Output the (X, Y) coordinate of the center of the cell containing the given text.  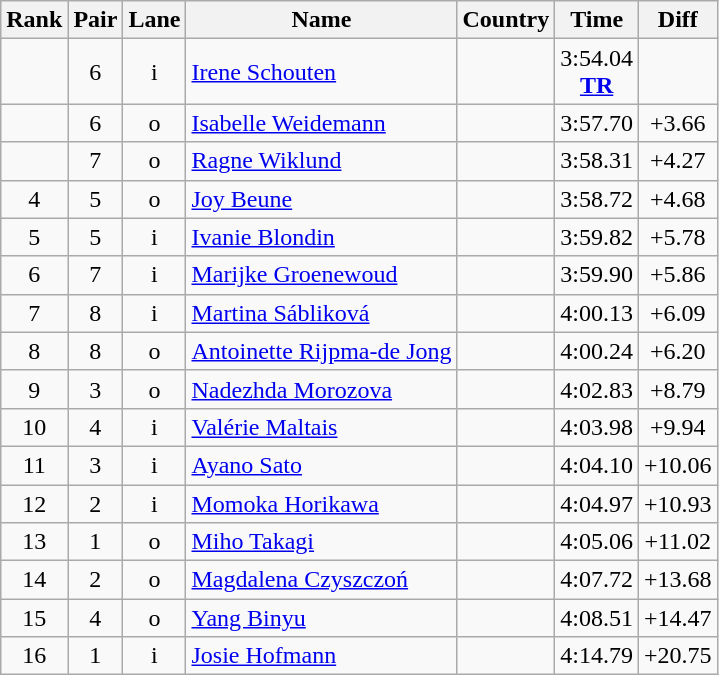
Martina Sábliková (322, 313)
11 (34, 465)
+4.27 (678, 161)
Ragne Wiklund (322, 161)
13 (34, 542)
4:02.83 (597, 389)
Ivanie Blondin (322, 237)
12 (34, 503)
3:58.31 (597, 161)
+4.68 (678, 199)
3:57.70 (597, 123)
Lane (154, 20)
Rank (34, 20)
14 (34, 580)
Magdalena Czyszczoń (322, 580)
3:58.72 (597, 199)
+10.93 (678, 503)
Marijke Groenewoud (322, 275)
4:14.79 (597, 656)
4:08.51 (597, 618)
+5.86 (678, 275)
4:04.10 (597, 465)
Time (597, 20)
3:59.82 (597, 237)
+10.06 (678, 465)
Valérie Maltais (322, 427)
+3.66 (678, 123)
Joy Beune (322, 199)
+6.20 (678, 351)
Irene Schouten (322, 72)
Momoka Horikawa (322, 503)
Pair (96, 20)
4:00.24 (597, 351)
Nadezhda Morozova (322, 389)
4:03.98 (597, 427)
4:07.72 (597, 580)
+13.68 (678, 580)
10 (34, 427)
+14.47 (678, 618)
Country (506, 20)
Isabelle Weidemann (322, 123)
Josie Hofmann (322, 656)
4:05.06 (597, 542)
+5.78 (678, 237)
+9.94 (678, 427)
+6.09 (678, 313)
+11.02 (678, 542)
3:54.04TR (597, 72)
Name (322, 20)
Diff (678, 20)
4:00.13 (597, 313)
9 (34, 389)
15 (34, 618)
Yang Binyu (322, 618)
+8.79 (678, 389)
Miho Takagi (322, 542)
4:04.97 (597, 503)
3:59.90 (597, 275)
+20.75 (678, 656)
16 (34, 656)
Ayano Sato (322, 465)
Antoinette Rijpma-de Jong (322, 351)
